Determine the [X, Y] coordinate at the center of the cell enclosing the given text.  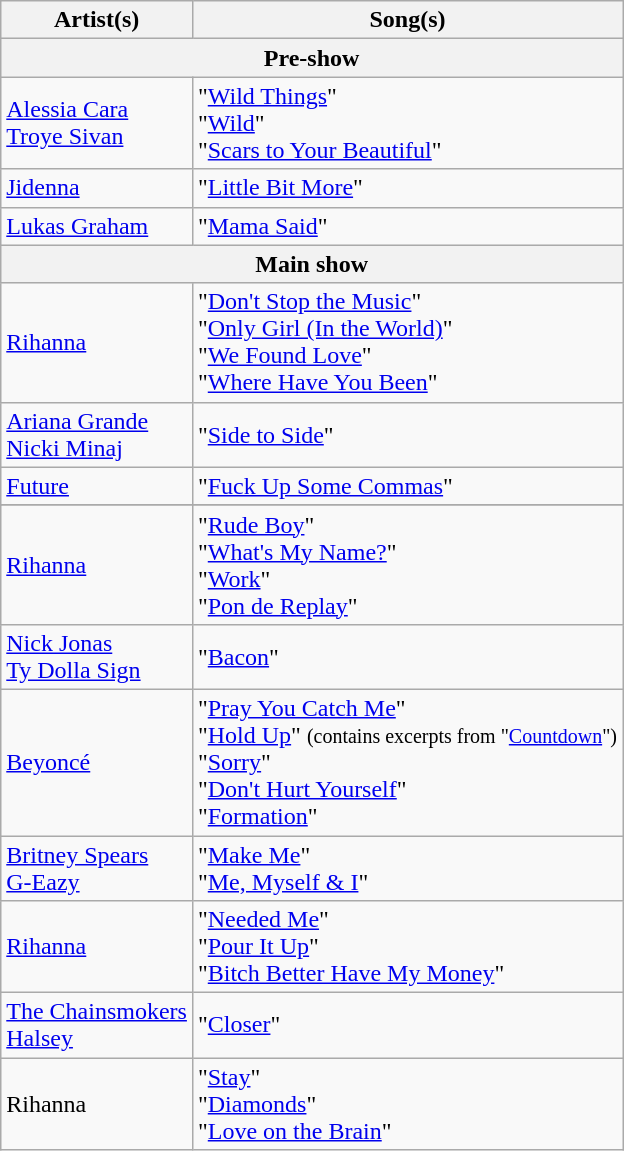
"Closer" [407, 1026]
"Rude Boy""What's My Name?" "Work""Pon de Replay" [407, 564]
Jidenna [97, 188]
Britney SpearsG-Eazy [97, 868]
Pre-show [312, 58]
Ariana GrandeNicki Minaj [97, 434]
Main show [312, 264]
Song(s) [407, 20]
Nick JonasTy Dolla Sign [97, 656]
The ChainsmokersHalsey [97, 1026]
"Needed Me" "Pour It Up" "Bitch Better Have My Money" [407, 947]
Future [97, 486]
"Make Me" "Me, Myself & I" [407, 868]
"Little Bit More" [407, 188]
Lukas Graham [97, 226]
"Pray You Catch Me" "Hold Up" (contains excerpts from "Countdown") "Sorry" "Don't Hurt Yourself" "Formation" [407, 762]
"Don't Stop the Music" "Only Girl (In the World)" "We Found Love" "Where Have You Been" [407, 342]
"Wild Things" "Wild" "Scars to Your Beautiful" [407, 123]
"Side to Side" [407, 434]
"Bacon" [407, 656]
"Stay" "Diamonds" "Love on the Brain" [407, 1104]
Beyoncé [97, 762]
"Fuck Up Some Commas" [407, 486]
"Mama Said" [407, 226]
Alessia CaraTroye Sivan [97, 123]
Artist(s) [97, 20]
